Detect which cell encompasses the target text, then output its (X, Y) center coordinate. 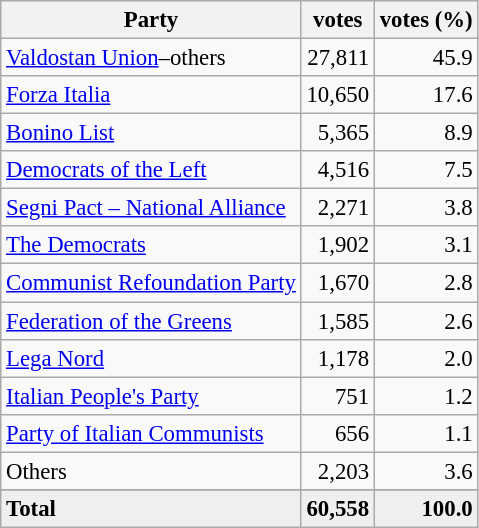
1,670 (338, 283)
Segni Pact – National Alliance (151, 208)
The Democrats (151, 245)
2,271 (338, 208)
10,650 (338, 95)
votes (%) (426, 20)
Democrats of the Left (151, 170)
votes (338, 20)
3.8 (426, 208)
Party (151, 20)
2.6 (426, 321)
Italian People's Party (151, 396)
1,585 (338, 321)
Valdostan Union–others (151, 58)
Communist Refoundation Party (151, 283)
1.1 (426, 433)
45.9 (426, 58)
2,203 (338, 471)
2.8 (426, 283)
5,365 (338, 133)
3.6 (426, 471)
8.9 (426, 133)
1,178 (338, 358)
Federation of the Greens (151, 321)
1.2 (426, 396)
1,902 (338, 245)
Total (151, 509)
Others (151, 471)
Bonino List (151, 133)
27,811 (338, 58)
2.0 (426, 358)
3.1 (426, 245)
17.6 (426, 95)
Party of Italian Communists (151, 433)
4,516 (338, 170)
Forza Italia (151, 95)
751 (338, 396)
656 (338, 433)
7.5 (426, 170)
60,558 (338, 509)
100.0 (426, 509)
Lega Nord (151, 358)
